Pinpoint the cell where the given text exists, returning its [X, Y] midpoint coordinate. 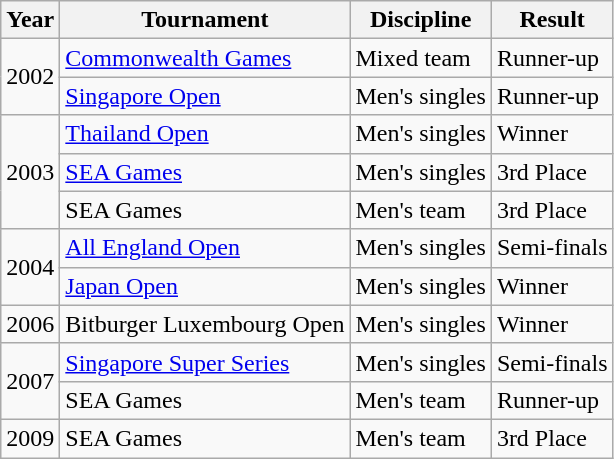
2007 [30, 381]
2009 [30, 438]
Result [552, 20]
Singapore Open [205, 96]
Commonwealth Games [205, 58]
Discipline [420, 20]
2003 [30, 172]
2004 [30, 267]
2002 [30, 77]
All England Open [205, 248]
Year [30, 20]
Bitburger Luxembourg Open [205, 324]
2006 [30, 324]
Tournament [205, 20]
Japan Open [205, 286]
Thailand Open [205, 134]
Singapore Super Series [205, 362]
Mixed team [420, 58]
